From the cell containing the given text, extract its center point as (X, Y) coordinate. 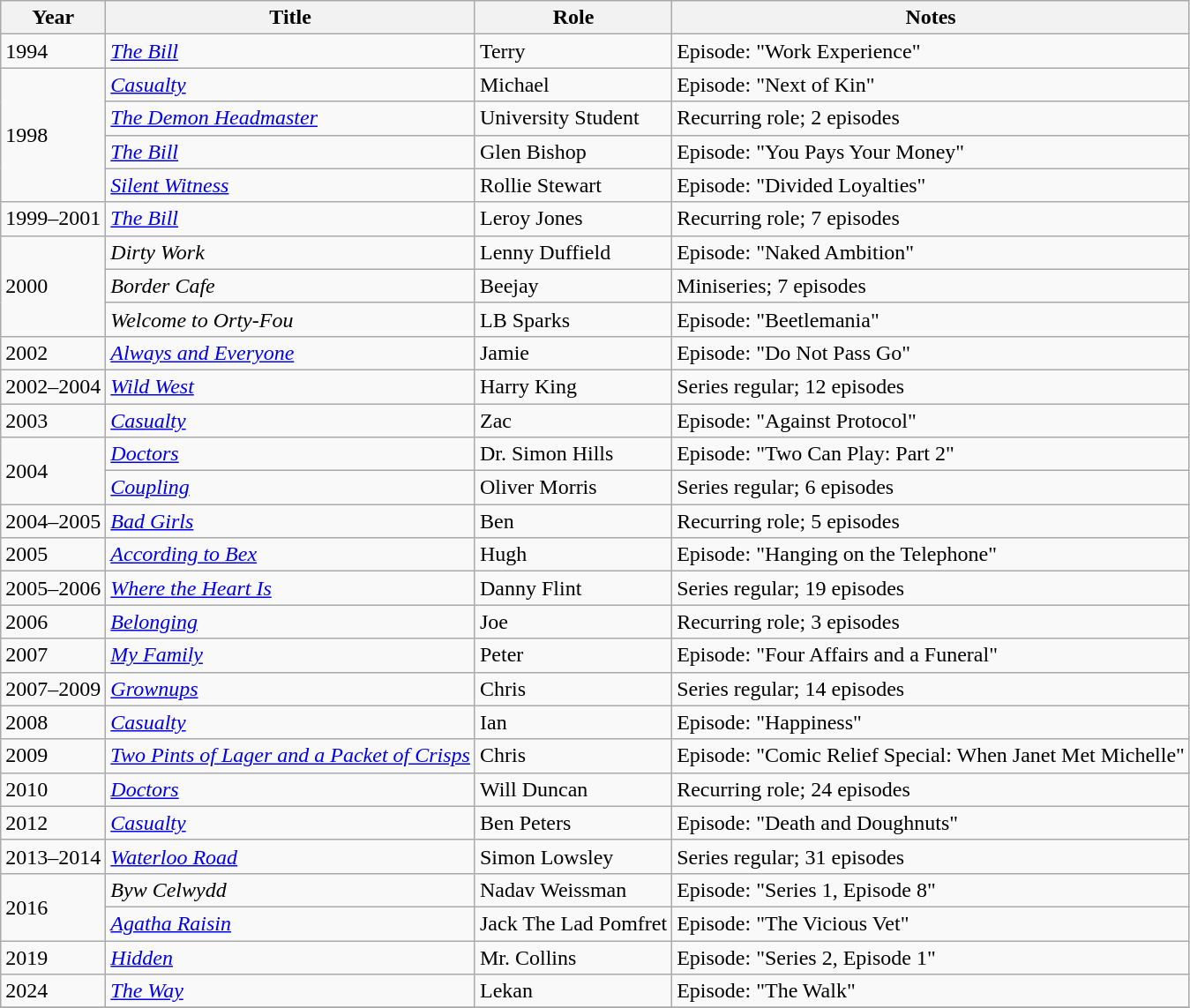
Episode: "Series 1, Episode 8" (932, 890)
Recurring role; 2 episodes (932, 118)
University Student (573, 118)
Zac (573, 421)
Series regular; 12 episodes (932, 386)
Recurring role; 7 episodes (932, 219)
Rollie Stewart (573, 185)
Lenny Duffield (573, 252)
Episode: "Four Affairs and a Funeral" (932, 655)
Series regular; 19 episodes (932, 588)
Border Cafe (291, 286)
Episode: "Naked Ambition" (932, 252)
Title (291, 18)
1999–2001 (53, 219)
Series regular; 31 episodes (932, 856)
Series regular; 6 episodes (932, 488)
Peter (573, 655)
Episode: "Do Not Pass Go" (932, 353)
Episode: "Work Experience" (932, 51)
Joe (573, 622)
2016 (53, 907)
2013–2014 (53, 856)
Terry (573, 51)
Episode: "The Walk" (932, 991)
2000 (53, 286)
Will Duncan (573, 789)
Dirty Work (291, 252)
Hidden (291, 957)
Michael (573, 85)
Episode: "You Pays Your Money" (932, 152)
1994 (53, 51)
Danny Flint (573, 588)
2019 (53, 957)
Silent Witness (291, 185)
Coupling (291, 488)
Episode: "Two Can Play: Part 2" (932, 454)
2012 (53, 823)
2005–2006 (53, 588)
2010 (53, 789)
2004 (53, 471)
Byw Celwydd (291, 890)
Episode: "Against Protocol" (932, 421)
2002 (53, 353)
Ben (573, 521)
Recurring role; 3 episodes (932, 622)
Glen Bishop (573, 152)
Role (573, 18)
According to Bex (291, 555)
Episode: "Divided Loyalties" (932, 185)
Belonging (291, 622)
Series regular; 14 episodes (932, 689)
Wild West (291, 386)
Recurring role; 5 episodes (932, 521)
2008 (53, 722)
Waterloo Road (291, 856)
Where the Heart Is (291, 588)
Jack The Lad Pomfret (573, 923)
Mr. Collins (573, 957)
Always and Everyone (291, 353)
Welcome to Orty-Fou (291, 319)
2002–2004 (53, 386)
Beejay (573, 286)
Hugh (573, 555)
Harry King (573, 386)
LB Sparks (573, 319)
The Demon Headmaster (291, 118)
Grownups (291, 689)
2006 (53, 622)
2007 (53, 655)
Two Pints of Lager and a Packet of Crisps (291, 756)
Ben Peters (573, 823)
Simon Lowsley (573, 856)
The Way (291, 991)
2004–2005 (53, 521)
2024 (53, 991)
Episode: "The Vicious Vet" (932, 923)
Episode: "Next of Kin" (932, 85)
2005 (53, 555)
Episode: "Hanging on the Telephone" (932, 555)
2003 (53, 421)
Leroy Jones (573, 219)
2009 (53, 756)
Episode: "Series 2, Episode 1" (932, 957)
1998 (53, 135)
Agatha Raisin (291, 923)
Ian (573, 722)
Year (53, 18)
Miniseries; 7 episodes (932, 286)
My Family (291, 655)
Nadav Weissman (573, 890)
Episode: "Death and Doughnuts" (932, 823)
Lekan (573, 991)
Episode: "Happiness" (932, 722)
Dr. Simon Hills (573, 454)
Bad Girls (291, 521)
2007–2009 (53, 689)
Jamie (573, 353)
Episode: "Comic Relief Special: When Janet Met Michelle" (932, 756)
Notes (932, 18)
Oliver Morris (573, 488)
Recurring role; 24 episodes (932, 789)
Episode: "Beetlemania" (932, 319)
